For the text-containing cell, return its midpoint in (X, Y) coordinate format. 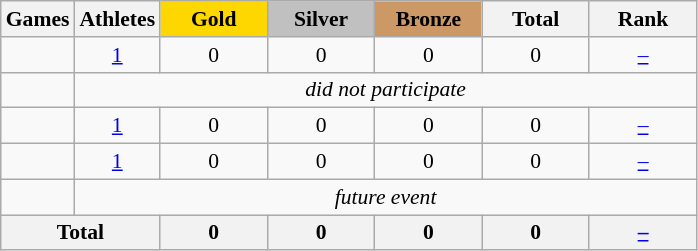
Rank (642, 19)
Athletes (117, 19)
future event (385, 197)
Bronze (428, 19)
Gold (214, 19)
Games (38, 19)
Silver (320, 19)
did not participate (385, 90)
